Return the [x, y] coordinate for the center point of the cell that contains the specified text.  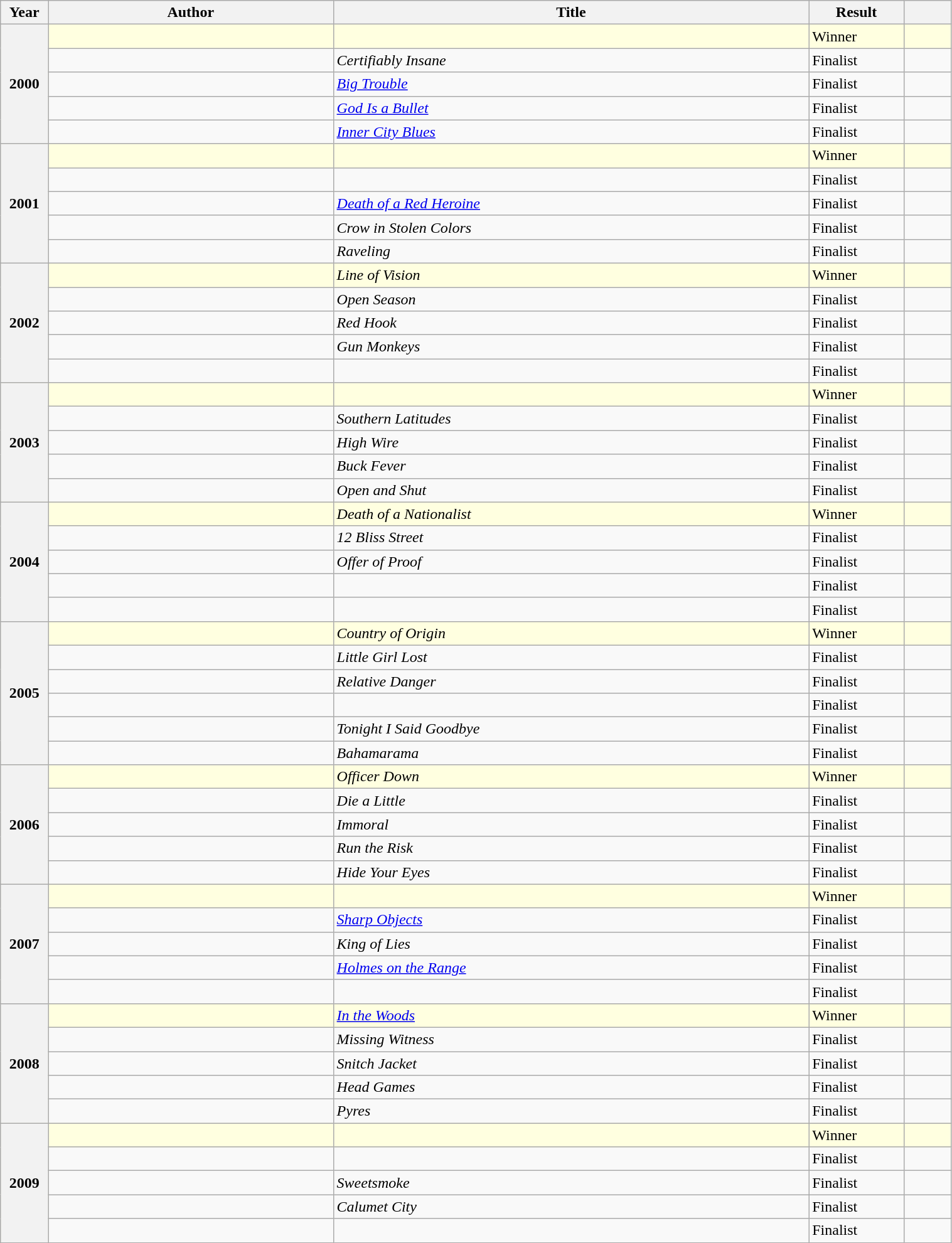
Bahamarama [571, 753]
Head Games [571, 1087]
2006 [24, 824]
Red Hook [571, 323]
Pyres [571, 1111]
Offer of Proof [571, 562]
Open Season [571, 299]
Southern Latitudes [571, 419]
Calumet City [571, 1207]
2009 [24, 1183]
Death of a Red Heroine [571, 203]
Little Girl Lost [571, 657]
King of Lies [571, 944]
Relative Danger [571, 681]
Death of a Nationalist [571, 514]
Open and Shut [571, 490]
Country of Origin [571, 633]
Sharp Objects [571, 920]
2001 [24, 203]
Inner City Blues [571, 132]
Author [191, 13]
Sweetsmoke [571, 1183]
Tonight I Said Goodbye [571, 729]
High Wire [571, 442]
Gun Monkeys [571, 347]
2002 [24, 323]
2004 [24, 562]
Immoral [571, 824]
Raveling [571, 251]
In the Woods [571, 1015]
Big Trouble [571, 84]
12 Bliss Street [571, 538]
Certifiably Insane [571, 60]
Die a Little [571, 801]
Line of Vision [571, 275]
2007 [24, 944]
Result [857, 13]
2003 [24, 442]
2000 [24, 84]
Holmes on the Range [571, 968]
God Is a Bullet [571, 108]
Year [24, 13]
2005 [24, 693]
Title [571, 13]
Run the Risk [571, 848]
Missing Witness [571, 1039]
Crow in Stolen Colors [571, 227]
Buck Fever [571, 466]
2008 [24, 1063]
Officer Down [571, 777]
Snitch Jacket [571, 1064]
Hide Your Eyes [571, 872]
